Locate the cell with the specified text and output its (x, y) center coordinate. 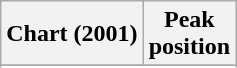
Peakposition (189, 34)
Chart (2001) (72, 34)
